Return (X, Y) of the center of cell containing provided text 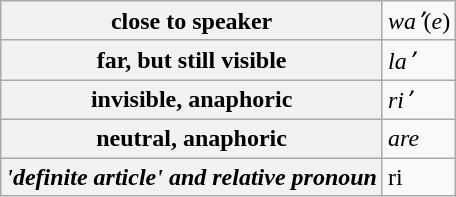
riʼ (418, 100)
waʼ(e) (418, 21)
ri (418, 177)
are (418, 138)
neutral, anaphoric (192, 138)
invisible, anaphoric (192, 100)
far, but still visible (192, 60)
laʼ (418, 60)
'definite article' and relative pronoun (192, 177)
close to speaker (192, 21)
